Return [X, Y] of the center of cell containing provided text 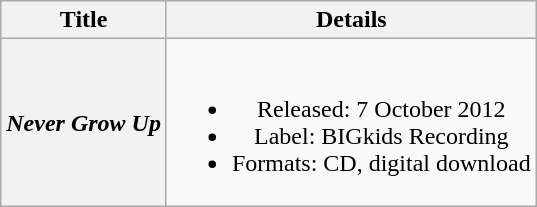
Details [351, 20]
Released: 7 October 2012Label: BIGkids RecordingFormats: CD, digital download [351, 122]
Never Grow Up [84, 122]
Title [84, 20]
